Identify which cell holds the provided text, then report its [X, Y] central coordinate. 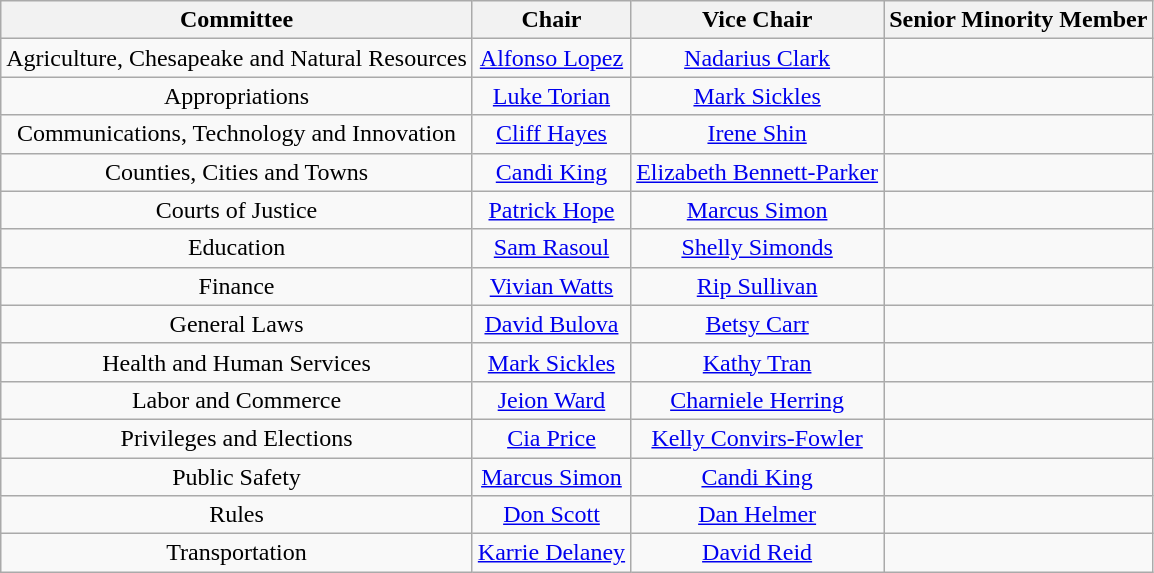
Committee [237, 20]
Alfonso Lopez [551, 58]
Labor and Commerce [237, 400]
David Reid [758, 553]
Agriculture, Chesapeake and Natural Resources [237, 58]
Education [237, 248]
Patrick Hope [551, 210]
Vice Chair [758, 20]
Nadarius Clark [758, 58]
Shelly Simonds [758, 248]
Rules [237, 515]
Cia Price [551, 438]
Transportation [237, 553]
Counties, Cities and Towns [237, 172]
Irene Shin [758, 134]
Appropriations [237, 96]
Chair [551, 20]
Senior Minority Member [1018, 20]
Charniele Herring [758, 400]
Jeion Ward [551, 400]
General Laws [237, 324]
Health and Human Services [237, 362]
Vivian Watts [551, 286]
Privileges and Elections [237, 438]
Public Safety [237, 477]
Kelly Convirs-Fowler [758, 438]
Cliff Hayes [551, 134]
Karrie Delaney [551, 553]
Elizabeth Bennett-Parker [758, 172]
Don Scott [551, 515]
Rip Sullivan [758, 286]
Communications, Technology and Innovation [237, 134]
Dan Helmer [758, 515]
Courts of Justice [237, 210]
Sam Rasoul [551, 248]
David Bulova [551, 324]
Finance [237, 286]
Kathy Tran [758, 362]
Luke Torian [551, 96]
Betsy Carr [758, 324]
